Return the [X, Y] coordinate for the center point of the cell that contains the specified text.  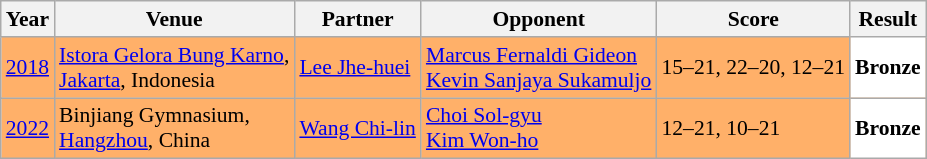
Venue [174, 19]
Lee Jhe-huei [358, 68]
Year [28, 19]
Score [753, 19]
Wang Chi-lin [358, 128]
Opponent [539, 19]
Istora Gelora Bung Karno,Jakarta, Indonesia [174, 68]
Result [888, 19]
2022 [28, 128]
Choi Sol-gyu Kim Won-ho [539, 128]
Binjiang Gymnasium,Hangzhou, China [174, 128]
15–21, 22–20, 12–21 [753, 68]
Partner [358, 19]
Marcus Fernaldi Gideon Kevin Sanjaya Sukamuljo [539, 68]
2018 [28, 68]
12–21, 10–21 [753, 128]
